Determine the (X, Y) coordinate at the center of the cell enclosing the given text.  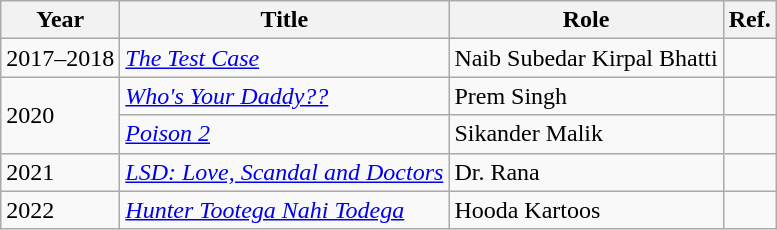
Sikander Malik (586, 134)
Who's Your Daddy?? (284, 96)
Ref. (750, 20)
2017–2018 (60, 58)
Naib Subedar Kirpal Bhatti (586, 58)
Dr. Rana (586, 172)
Title (284, 20)
Prem Singh (586, 96)
Year (60, 20)
The Test Case (284, 58)
Hunter Tootega Nahi Todega (284, 210)
Role (586, 20)
LSD: Love, Scandal and Doctors (284, 172)
Hooda Kartoos (586, 210)
2021 (60, 172)
2020 (60, 115)
Poison 2 (284, 134)
2022 (60, 210)
